Search for the cell housing the specified text and yield its [x, y] center coordinate. 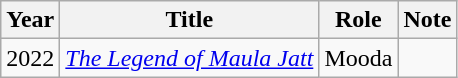
Year [30, 20]
Mooda [358, 58]
Note [428, 20]
Role [358, 20]
The Legend of Maula Jatt [190, 58]
2022 [30, 58]
Title [190, 20]
